Find where the given text appears and provide that cell's center as (x, y) coordinate. 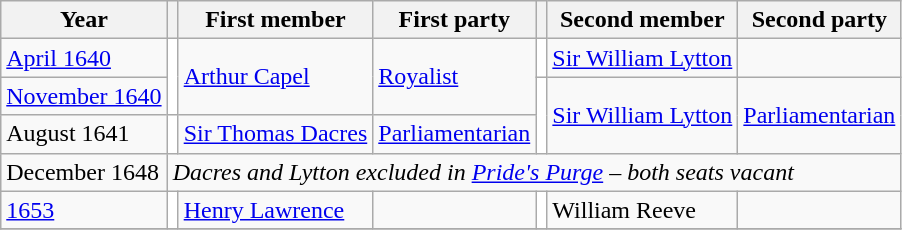
December 1648 (84, 172)
August 1641 (84, 134)
1653 (84, 210)
William Reeve (642, 210)
First member (276, 20)
November 1640 (84, 96)
Royalist (454, 77)
First party (454, 20)
Arthur Capel (276, 77)
Dacres and Lytton excluded in Pride's Purge – both seats vacant (534, 172)
Second member (642, 20)
April 1640 (84, 58)
Second party (820, 20)
Year (84, 20)
Henry Lawrence (276, 210)
Sir Thomas Dacres (276, 134)
